Return [x, y] of the center of cell containing provided text 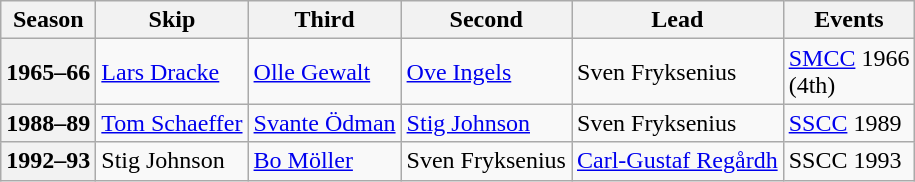
Carl-Gustaf Regårdh [678, 161]
1965–66 [48, 72]
SSCC 1989 [849, 123]
Third [324, 20]
SMCC 1966 (4th) [849, 72]
Season [48, 20]
1992–93 [48, 161]
Bo Möller [324, 161]
Olle Gewalt [324, 72]
SSCC 1993 [849, 161]
Svante Ödman [324, 123]
1988–89 [48, 123]
Skip [172, 20]
Tom Schaeffer [172, 123]
Events [849, 20]
Lars Dracke [172, 72]
Lead [678, 20]
Second [486, 20]
Ove Ingels [486, 72]
